From the cell containing the given text, extract its center point as [X, Y] coordinate. 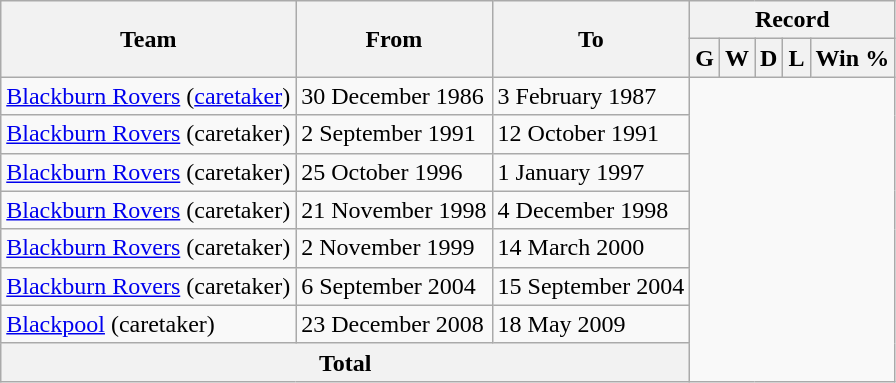
D [769, 58]
From [394, 39]
15 September 2004 [591, 286]
6 September 2004 [394, 286]
12 October 1991 [591, 134]
W [736, 58]
Blackpool (caretaker) [148, 324]
2 November 1999 [394, 248]
Win % [852, 58]
Team [148, 39]
2 September 1991 [394, 134]
30 December 1986 [394, 96]
Total [346, 362]
18 May 2009 [591, 324]
23 December 2008 [394, 324]
14 March 2000 [591, 248]
4 December 1998 [591, 210]
G [705, 58]
21 November 1998 [394, 210]
To [591, 39]
3 February 1987 [591, 96]
L [796, 58]
25 October 1996 [394, 172]
Record [792, 20]
1 January 1997 [591, 172]
